Find where the given text appears and provide that cell's center as [x, y] coordinate. 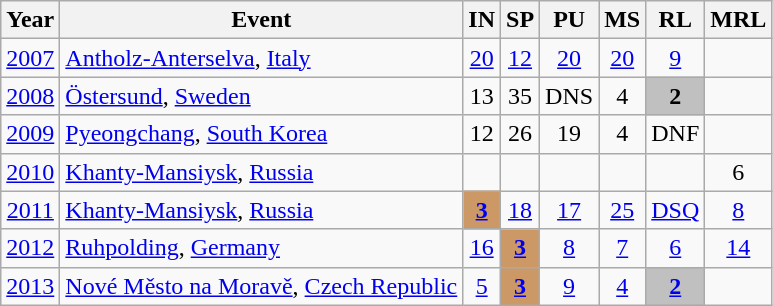
2011 [30, 210]
2013 [30, 286]
Pyeongchang, South Korea [262, 134]
PU [570, 20]
2007 [30, 58]
RL [676, 20]
Nové Město na Moravě, Czech Republic [262, 286]
Year [30, 20]
Ruhpolding, Germany [262, 248]
13 [482, 96]
7 [622, 248]
16 [482, 248]
2010 [30, 172]
DSQ [676, 210]
Östersund, Sweden [262, 96]
14 [738, 248]
5 [482, 286]
IN [482, 20]
MRL [738, 20]
Event [262, 20]
2012 [30, 248]
25 [622, 210]
19 [570, 134]
26 [520, 134]
MS [622, 20]
35 [520, 96]
Antholz-Anterselva, Italy [262, 58]
18 [520, 210]
DNS [570, 96]
2009 [30, 134]
17 [570, 210]
2008 [30, 96]
SP [520, 20]
DNF [676, 134]
